Identify which cell holds the provided text, then report its [X, Y] central coordinate. 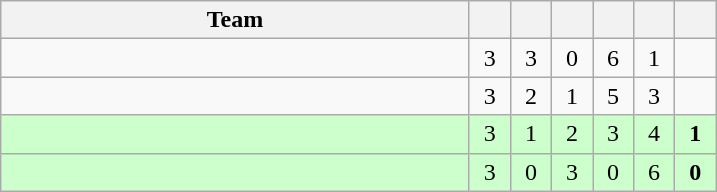
4 [654, 134]
5 [612, 96]
Team [236, 20]
